Search for the cell housing the specified text and yield its (X, Y) center coordinate. 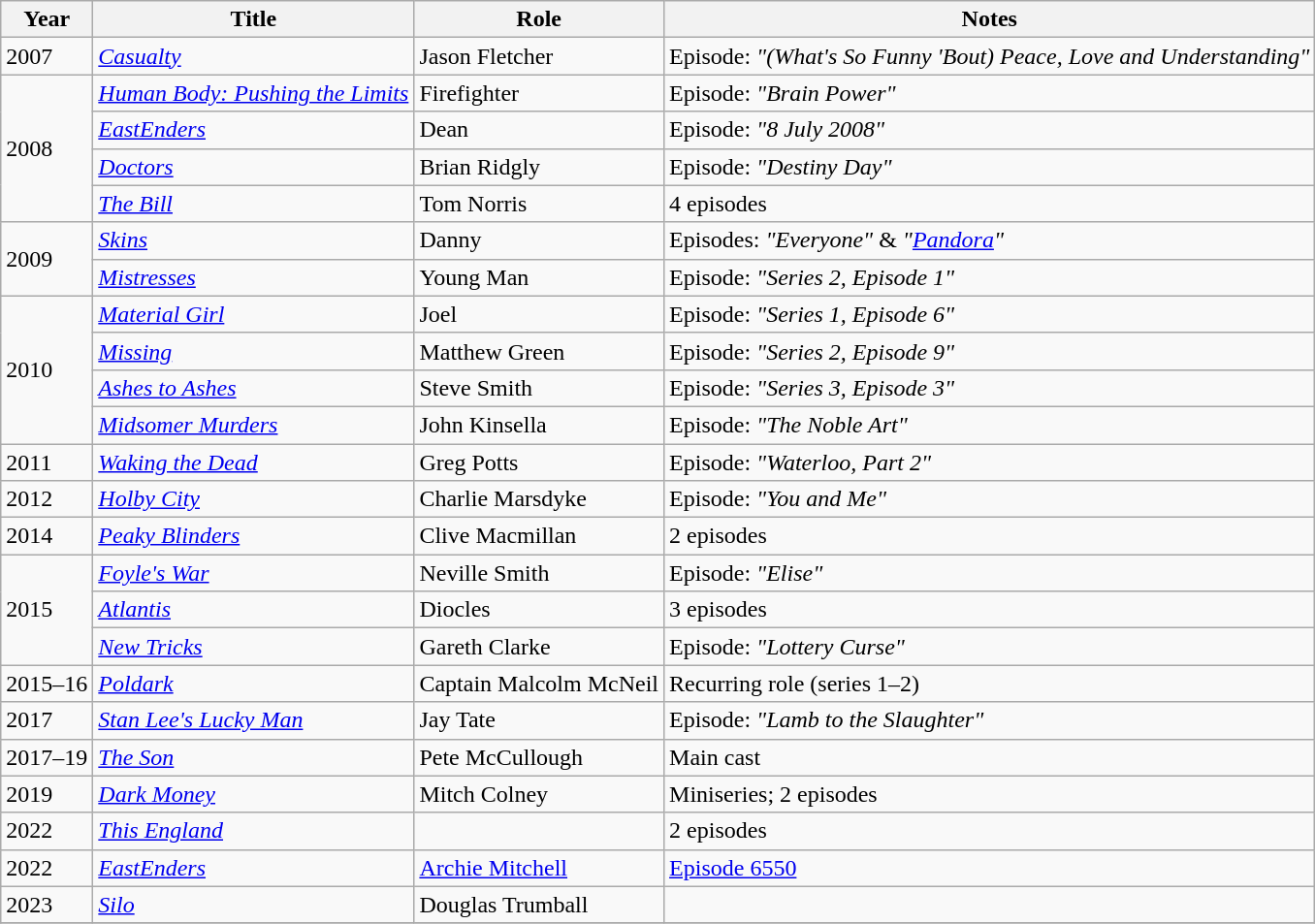
The Son (254, 757)
Midsomer Murders (254, 425)
Human Body: Pushing the Limits (254, 93)
Tom Norris (539, 204)
2009 (47, 259)
Role (539, 19)
Skins (254, 240)
Episode: "Destiny Day" (989, 167)
Captain Malcolm McNeil (539, 684)
Episode: "Brain Power" (989, 93)
Episode: "The Noble Art" (989, 425)
Title (254, 19)
Dark Money (254, 794)
Clive Macmillan (539, 536)
Episode: "Waterloo, Part 2" (989, 462)
Gareth Clarke (539, 647)
Danny (539, 240)
Archie Mitchell (539, 868)
2023 (47, 905)
Episode: "Series 3, Episode 3" (989, 388)
Jay Tate (539, 720)
Mitch Colney (539, 794)
Brian Ridgly (539, 167)
2007 (47, 56)
Stan Lee's Lucky Man (254, 720)
Episode: "Series 2, Episode 1" (989, 277)
The Bill (254, 204)
2011 (47, 462)
Doctors (254, 167)
2014 (47, 536)
Atlantis (254, 610)
Neville Smith (539, 573)
Waking the Dead (254, 462)
Jason Fletcher (539, 56)
Miniseries; 2 episodes (989, 794)
Episode: "8 July 2008" (989, 130)
Material Girl (254, 314)
Peaky Blinders (254, 536)
This England (254, 831)
4 episodes (989, 204)
2012 (47, 499)
Episode: "Series 2, Episode 9" (989, 351)
Diocles (539, 610)
Pete McCullough (539, 757)
Episode: "Lottery Curse" (989, 647)
2019 (47, 794)
Episode: "You and Me" (989, 499)
Recurring role (series 1–2) (989, 684)
3 episodes (989, 610)
Episode: "Lamb to the Slaughter" (989, 720)
Year (47, 19)
Young Man (539, 277)
John Kinsella (539, 425)
Notes (989, 19)
2017–19 (47, 757)
Holby City (254, 499)
Dean (539, 130)
Ashes to Ashes (254, 388)
2017 (47, 720)
2015–16 (47, 684)
Foyle's War (254, 573)
2015 (47, 610)
Silo (254, 905)
Episode: "Series 1, Episode 6" (989, 314)
Joel (539, 314)
Main cast (989, 757)
Mistresses (254, 277)
Greg Potts (539, 462)
Casualty (254, 56)
Episodes: "Everyone" & "Pandora" (989, 240)
New Tricks (254, 647)
Missing (254, 351)
Douglas Trumball (539, 905)
2010 (47, 369)
Steve Smith (539, 388)
Poldark (254, 684)
2008 (47, 148)
Firefighter (539, 93)
Charlie Marsdyke (539, 499)
Matthew Green (539, 351)
Episode: "(What's So Funny 'Bout) Peace, Love and Understanding" (989, 56)
Episode 6550 (989, 868)
Episode: "Elise" (989, 573)
